Locate the cell with the specified text and output its (x, y) center coordinate. 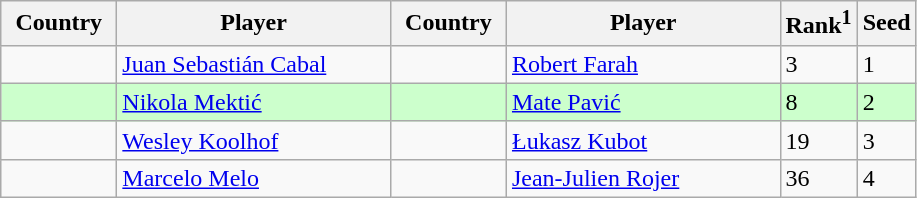
Łukasz Kubot (643, 140)
2 (886, 102)
19 (818, 140)
1 (886, 64)
Marcelo Melo (254, 178)
Juan Sebastián Cabal (254, 64)
8 (818, 102)
36 (818, 178)
Jean-Julien Rojer (643, 178)
Nikola Mektić (254, 102)
4 (886, 178)
Mate Pavić (643, 102)
Seed (886, 24)
Wesley Koolhof (254, 140)
Rank1 (818, 24)
Robert Farah (643, 64)
